Scan for the cell matching the given text and deliver its [X, Y] coordinate at center. 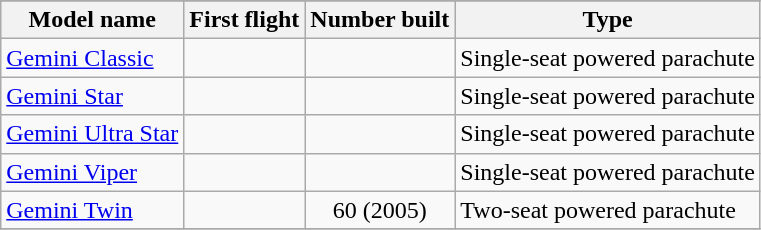
Gemini Star [92, 96]
Gemini Classic [92, 58]
Model name [92, 20]
Gemini Twin [92, 210]
60 (2005) [380, 210]
Type [608, 20]
Gemini Viper [92, 172]
Gemini Ultra Star [92, 134]
Number built [380, 20]
First flight [244, 20]
Two-seat powered parachute [608, 210]
